Extract the (X, Y) coordinate from the center of the cell holding the provided text.  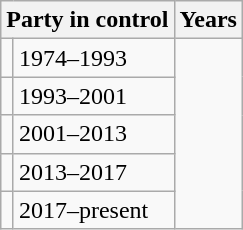
1974–1993 (94, 58)
2013–2017 (94, 172)
Years (208, 20)
2001–2013 (94, 134)
1993–2001 (94, 96)
2017–present (94, 210)
Party in control (88, 20)
